Provide the (X, Y) coordinate of the cell's center where the given text is located.  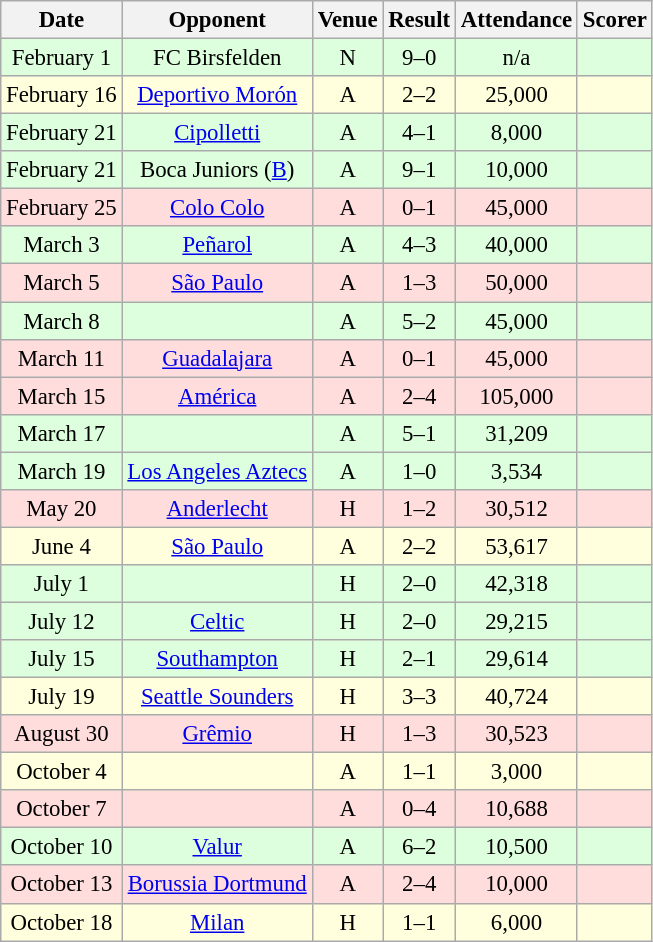
42,318 (516, 584)
Southampton (217, 659)
Cipolletti (217, 133)
29,215 (516, 621)
1–0 (420, 471)
Boca Juniors (B) (217, 170)
6–2 (420, 847)
0–4 (420, 809)
February 25 (62, 208)
29,614 (516, 659)
3,534 (516, 471)
5–1 (420, 433)
Date (62, 20)
July 12 (62, 621)
Venue (348, 20)
10,500 (516, 847)
Guadalajara (217, 358)
Milan (217, 922)
10,688 (516, 809)
July 19 (62, 697)
105,000 (516, 396)
1–2 (420, 509)
March 19 (62, 471)
América (217, 396)
Borussia Dortmund (217, 885)
5–2 (420, 321)
March 8 (62, 321)
February 1 (62, 58)
Opponent (217, 20)
October 10 (62, 847)
Grêmio (217, 734)
30,523 (516, 734)
9–1 (420, 170)
N (348, 58)
July 1 (62, 584)
Scorer (614, 20)
6,000 (516, 922)
25,000 (516, 95)
Deportivo Morón (217, 95)
4–3 (420, 245)
Peñarol (217, 245)
October 13 (62, 885)
March 15 (62, 396)
June 4 (62, 546)
July 15 (62, 659)
March 11 (62, 358)
May 20 (62, 509)
August 30 (62, 734)
October 18 (62, 922)
Colo Colo (217, 208)
3,000 (516, 772)
30,512 (516, 509)
2–1 (420, 659)
3–3 (420, 697)
FC Birsfelden (217, 58)
40,724 (516, 697)
9–0 (420, 58)
Los Angeles Aztecs (217, 471)
October 7 (62, 809)
40,000 (516, 245)
Attendance (516, 20)
n/a (516, 58)
Celtic (217, 621)
March 5 (62, 283)
50,000 (516, 283)
March 3 (62, 245)
October 4 (62, 772)
March 17 (62, 433)
31,209 (516, 433)
February 16 (62, 95)
Valur (217, 847)
Anderlecht (217, 509)
8,000 (516, 133)
53,617 (516, 546)
Result (420, 20)
4–1 (420, 133)
Seattle Sounders (217, 697)
